Output the (X, Y) coordinate of the center of the cell containing the given text.  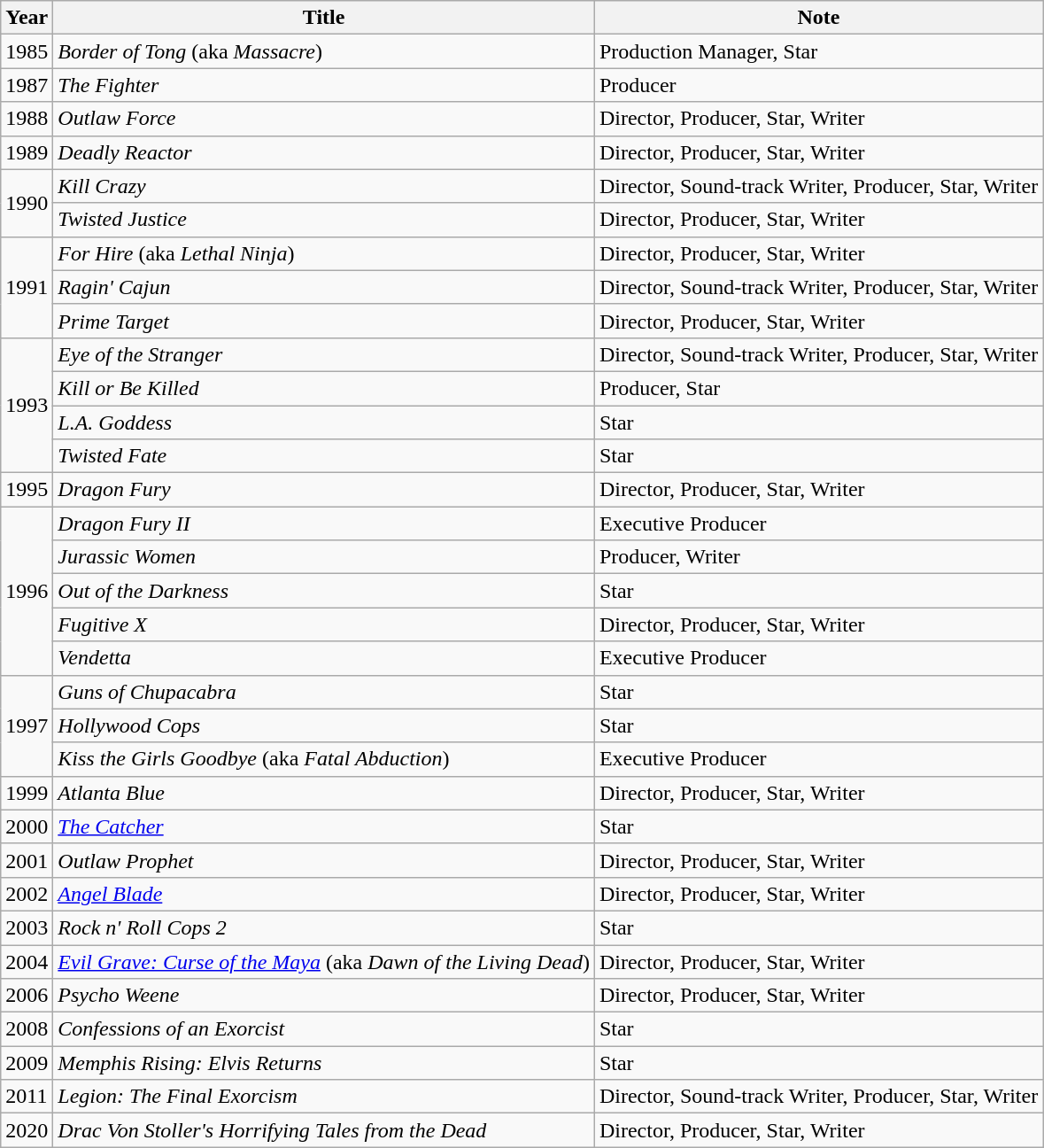
Producer (818, 85)
Year (27, 18)
Producer, Star (818, 388)
The Fighter (324, 85)
1995 (27, 490)
2011 (27, 1097)
Kiss the Girls Goodbye (aka Fatal Abduction) (324, 759)
Fugitive X (324, 624)
Hollywood Cops (324, 725)
1990 (27, 203)
1999 (27, 793)
Title (324, 18)
2008 (27, 1029)
Production Manager, Star (818, 51)
Border of Tong (aka Massacre) (324, 51)
The Catcher (324, 826)
2006 (27, 996)
Vendetta (324, 658)
Guns of Chupacabra (324, 692)
2001 (27, 860)
Deadly Reactor (324, 152)
Dragon Fury II (324, 524)
Kill or Be Killed (324, 388)
Confessions of an Exorcist (324, 1029)
1997 (27, 725)
Note (818, 18)
Angel Blade (324, 894)
Outlaw Force (324, 119)
Drac Von Stoller's Horrifying Tales from the Dead (324, 1130)
1991 (27, 287)
1987 (27, 85)
Eye of the Stranger (324, 354)
2002 (27, 894)
For Hire (aka Lethal Ninja) (324, 253)
Legion: The Final Exorcism (324, 1097)
1989 (27, 152)
Twisted Fate (324, 456)
Out of the Darkness (324, 591)
2003 (27, 927)
Outlaw Prophet (324, 860)
1993 (27, 405)
2004 (27, 961)
Rock n' Roll Cops 2 (324, 927)
Producer, Writer (818, 557)
Psycho Weene (324, 996)
1985 (27, 51)
2009 (27, 1063)
Evil Grave: Curse of the Maya (aka Dawn of the Living Dead) (324, 961)
Memphis Rising: Elvis Returns (324, 1063)
1988 (27, 119)
Ragin' Cajun (324, 287)
Kill Crazy (324, 186)
Jurassic Women (324, 557)
Prime Target (324, 321)
Atlanta Blue (324, 793)
Dragon Fury (324, 490)
2020 (27, 1130)
2000 (27, 826)
1996 (27, 591)
L.A. Goddess (324, 423)
Twisted Justice (324, 220)
